Output the [X, Y] coordinate of the center of the cell containing the given text.  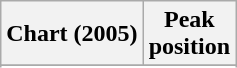
Chart (2005) [72, 34]
Peakposition [189, 34]
